Detect which cell encompasses the target text, then output its [X, Y] center coordinate. 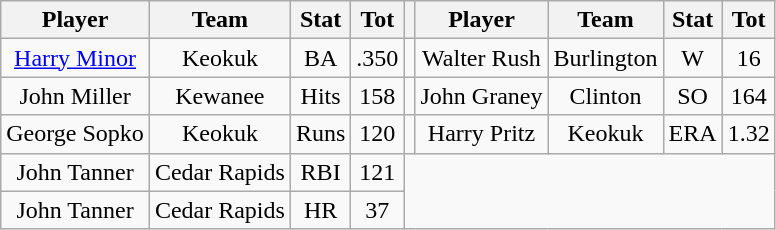
Runs [320, 134]
Clinton [606, 96]
16 [748, 58]
Harry Minor [76, 58]
BA [320, 58]
Harry Pritz [482, 134]
Kewanee [220, 96]
RBI [320, 172]
164 [748, 96]
John Graney [482, 96]
SO [692, 96]
158 [378, 96]
37 [378, 210]
Walter Rush [482, 58]
1.32 [748, 134]
W [692, 58]
.350 [378, 58]
Burlington [606, 58]
Hits [320, 96]
John Miller [76, 96]
121 [378, 172]
George Sopko [76, 134]
120 [378, 134]
HR [320, 210]
ERA [692, 134]
